Extract the [x, y] coordinate from the center of the cell holding the provided text.  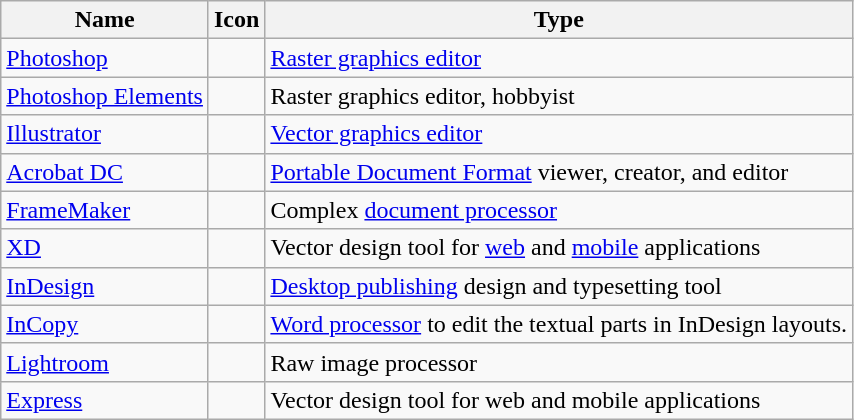
Icon [236, 20]
Photoshop Elements [105, 96]
Raster graphics editor [559, 58]
Acrobat DC [105, 172]
Express [105, 400]
Raw image processor [559, 362]
Desktop publishing design and typesetting tool [559, 286]
InCopy [105, 324]
FrameMaker [105, 210]
Complex document processor [559, 210]
Lightroom [105, 362]
Photoshop [105, 58]
XD [105, 248]
Raster graphics editor, hobbyist [559, 96]
Vector graphics editor [559, 134]
Illustrator [105, 134]
Portable Document Format viewer, creator, and editor [559, 172]
InDesign [105, 286]
Type [559, 20]
Name [105, 20]
Word processor to edit the textual parts in InDesign layouts. [559, 324]
